Locate the cell with the specified text and output its (X, Y) center coordinate. 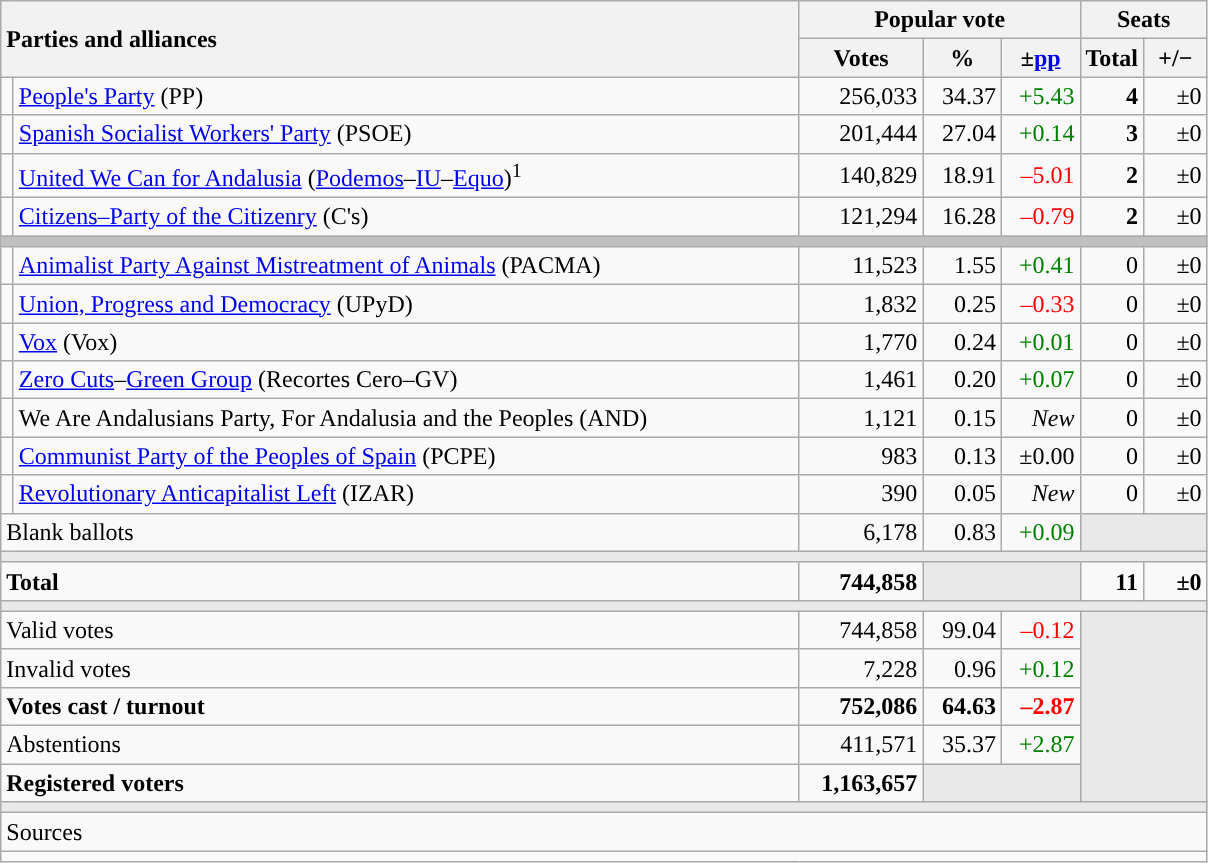
64.63 (962, 706)
1,770 (861, 342)
People's Party (PP) (406, 96)
0.05 (962, 494)
34.37 (962, 96)
–0.79 (1040, 217)
11 (1112, 581)
0.24 (962, 342)
7,228 (861, 668)
+5.43 (1040, 96)
6,178 (861, 532)
United We Can for Andalusia (Podemos–IU–Equo)1 (406, 176)
Popular vote (940, 20)
256,033 (861, 96)
Valid votes (400, 630)
1.55 (962, 266)
–5.01 (1040, 176)
16.28 (962, 217)
Zero Cuts–Green Group (Recortes Cero–GV) (406, 380)
0.15 (962, 418)
99.04 (962, 630)
+0.01 (1040, 342)
Abstentions (400, 745)
1,832 (861, 304)
+0.14 (1040, 134)
Votes cast / turnout (400, 706)
Votes (861, 58)
0.13 (962, 456)
+0.09 (1040, 532)
0.20 (962, 380)
1,163,657 (861, 783)
–0.12 (1040, 630)
Sources (604, 832)
% (962, 58)
Citizens–Party of the Citizenry (C's) (406, 217)
121,294 (861, 217)
0.83 (962, 532)
1,121 (861, 418)
411,571 (861, 745)
+/− (1176, 58)
Communist Party of the Peoples of Spain (PCPE) (406, 456)
11,523 (861, 266)
390 (861, 494)
+0.41 (1040, 266)
35.37 (962, 745)
Seats (1144, 20)
–2.87 (1040, 706)
983 (861, 456)
3 (1112, 134)
Registered voters (400, 783)
±0.00 (1040, 456)
0.25 (962, 304)
18.91 (962, 176)
+0.07 (1040, 380)
Spanish Socialist Workers' Party (PSOE) (406, 134)
1,461 (861, 380)
Revolutionary Anticapitalist Left (IZAR) (406, 494)
Blank ballots (400, 532)
0.96 (962, 668)
201,444 (861, 134)
Vox (Vox) (406, 342)
Invalid votes (400, 668)
140,829 (861, 176)
±pp (1040, 58)
+0.12 (1040, 668)
–0.33 (1040, 304)
4 (1112, 96)
Union, Progress and Democracy (UPyD) (406, 304)
27.04 (962, 134)
We Are Andalusians Party, For Andalusia and the Peoples (AND) (406, 418)
752,086 (861, 706)
+2.87 (1040, 745)
Parties and alliances (400, 39)
Animalist Party Against Mistreatment of Animals (PACMA) (406, 266)
